For the text-containing cell, return its midpoint in [X, Y] coordinate format. 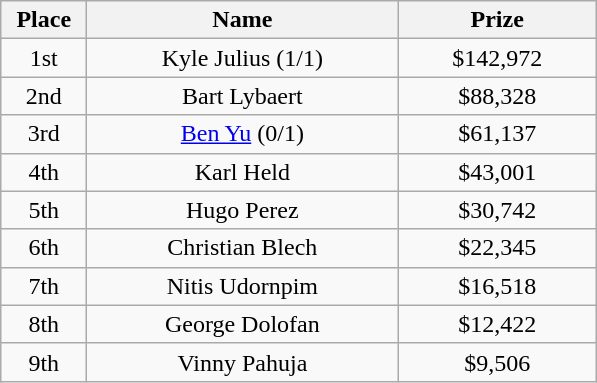
$12,422 [498, 324]
Vinny Pahuja [242, 362]
$61,137 [498, 134]
3rd [44, 134]
Bart Lybaert [242, 96]
$9,506 [498, 362]
5th [44, 210]
Kyle Julius (1/1) [242, 58]
2nd [44, 96]
Karl Held [242, 172]
Ben Yu (0/1) [242, 134]
George Dolofan [242, 324]
6th [44, 248]
$30,742 [498, 210]
$88,328 [498, 96]
1st [44, 58]
4th [44, 172]
9th [44, 362]
Name [242, 20]
Prize [498, 20]
8th [44, 324]
Christian Blech [242, 248]
$43,001 [498, 172]
Place [44, 20]
$22,345 [498, 248]
$16,518 [498, 286]
Hugo Perez [242, 210]
7th [44, 286]
Nitis Udornpim [242, 286]
$142,972 [498, 58]
